Determine the [x, y] coordinate at the center of the cell enclosing the given text.  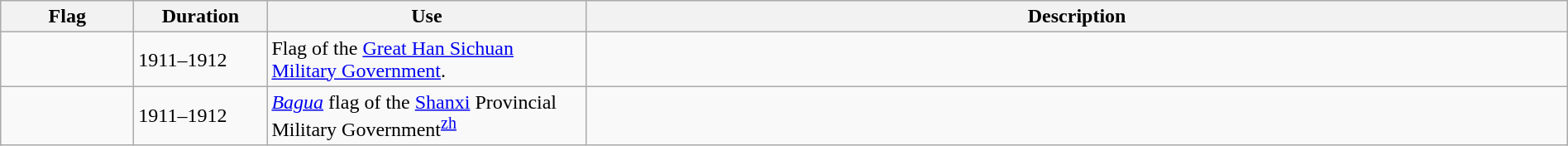
Description [1077, 17]
Use [427, 17]
Flag [68, 17]
Flag of the Great Han Sichuan Military Government. [427, 60]
Duration [200, 17]
Bagua flag of the Shanxi Provincial Military Governmentzh [427, 116]
